Determine the (x, y) coordinate at the center of the cell enclosing the given text.  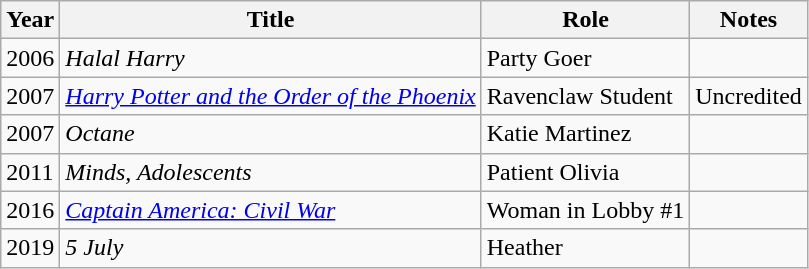
Party Goer (585, 58)
2016 (30, 210)
Notes (749, 20)
Role (585, 20)
Year (30, 20)
Uncredited (749, 96)
Katie Martinez (585, 134)
Patient Olivia (585, 172)
2006 (30, 58)
Ravenclaw Student (585, 96)
5 July (270, 248)
2011 (30, 172)
Woman in Lobby #1 (585, 210)
Minds, Adolescents (270, 172)
Halal Harry (270, 58)
Octane (270, 134)
Heather (585, 248)
2019 (30, 248)
Captain America: Civil War (270, 210)
Title (270, 20)
Harry Potter and the Order of the Phoenix (270, 96)
